Find where the given text appears and provide that cell's center as [X, Y] coordinate. 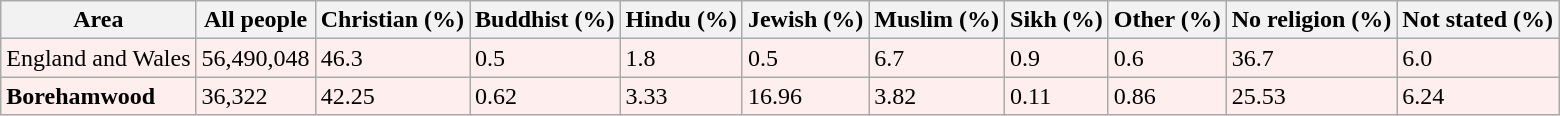
25.53 [1312, 96]
No religion (%) [1312, 20]
0.86 [1167, 96]
England and Wales [98, 58]
Other (%) [1167, 20]
36.7 [1312, 58]
36,322 [256, 96]
Borehamwood [98, 96]
Muslim (%) [937, 20]
Sikh (%) [1057, 20]
Hindu (%) [681, 20]
3.82 [937, 96]
6.0 [1478, 58]
56,490,048 [256, 58]
42.25 [392, 96]
Area [98, 20]
0.62 [545, 96]
0.6 [1167, 58]
0.9 [1057, 58]
46.3 [392, 58]
16.96 [805, 96]
Not stated (%) [1478, 20]
0.11 [1057, 96]
Jewish (%) [805, 20]
6.7 [937, 58]
3.33 [681, 96]
All people [256, 20]
Christian (%) [392, 20]
1.8 [681, 58]
Buddhist (%) [545, 20]
6.24 [1478, 96]
